Return the [x, y] coordinate for the center point of the cell that contains the specified text.  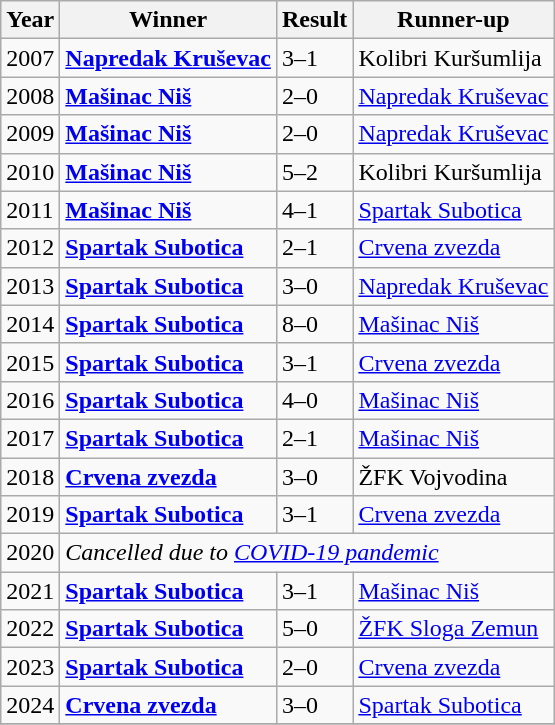
2021 [30, 591]
2011 [30, 210]
Year [30, 20]
Result [314, 20]
Winner [168, 20]
2012 [30, 248]
2008 [30, 96]
2016 [30, 400]
2017 [30, 438]
2018 [30, 477]
2020 [30, 553]
2023 [30, 667]
8–0 [314, 324]
Cancelled due to COVID-19 pandemic [307, 553]
4–1 [314, 210]
2024 [30, 705]
5–2 [314, 172]
2022 [30, 629]
2013 [30, 286]
2009 [30, 134]
5–0 [314, 629]
2007 [30, 58]
ŽFK Vojvodina [454, 477]
2015 [30, 362]
2014 [30, 324]
Runner-up [454, 20]
ŽFK Sloga Zemun [454, 629]
4–0 [314, 400]
2019 [30, 515]
2010 [30, 172]
